Search for the cell housing the specified text and yield its [X, Y] center coordinate. 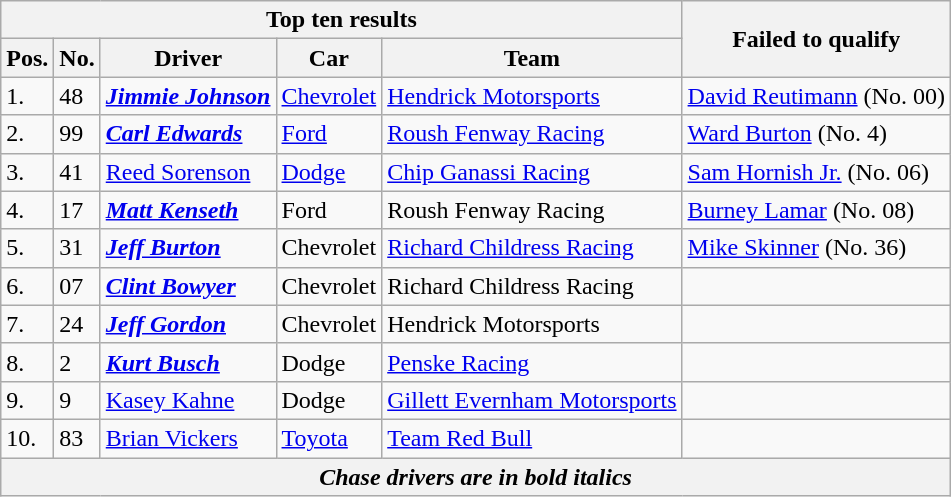
Jeff Burton [188, 248]
99 [77, 134]
83 [77, 438]
7. [28, 324]
Jimmie Johnson [188, 96]
1. [28, 96]
Kasey Kahne [188, 400]
Brian Vickers [188, 438]
No. [77, 58]
David Reutimann (No. 00) [816, 96]
07 [77, 286]
Toyota [329, 438]
2. [28, 134]
Matt Kenseth [188, 210]
Pos. [28, 58]
Driver [188, 58]
Chip Ganassi Racing [532, 172]
8. [28, 362]
Top ten results [342, 20]
31 [77, 248]
Failed to qualify [816, 39]
3. [28, 172]
Carl Edwards [188, 134]
Burney Lamar (No. 08) [816, 210]
5. [28, 248]
Chase drivers are in bold italics [476, 477]
Team Red Bull [532, 438]
9 [77, 400]
Gillett Evernham Motorsports [532, 400]
2 [77, 362]
Sam Hornish Jr. (No. 06) [816, 172]
Kurt Busch [188, 362]
Car [329, 58]
24 [77, 324]
4. [28, 210]
Jeff Gordon [188, 324]
Penske Racing [532, 362]
41 [77, 172]
6. [28, 286]
48 [77, 96]
Reed Sorenson [188, 172]
9. [28, 400]
10. [28, 438]
Ward Burton (No. 4) [816, 134]
Clint Bowyer [188, 286]
Mike Skinner (No. 36) [816, 248]
Team [532, 58]
17 [77, 210]
